Locate the cell with the specified text and output its [X, Y] center coordinate. 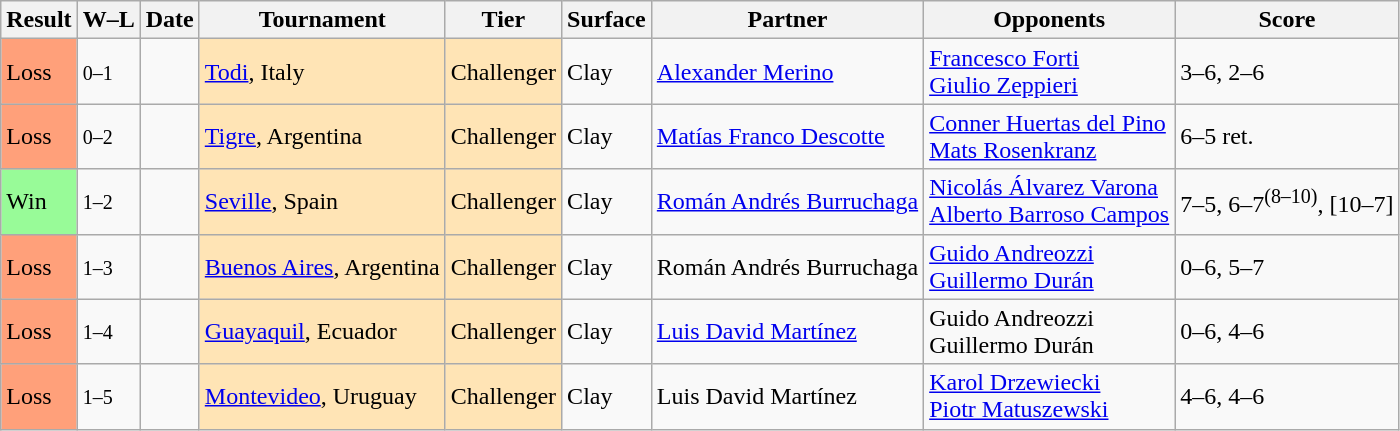
W–L [108, 20]
0–6, 5–7 [1287, 266]
3–6, 2–6 [1287, 72]
Partner [787, 20]
Seville, Spain [322, 202]
Date [170, 20]
Guayaquil, Ecuador [322, 332]
1–3 [108, 266]
Alexander Merino [787, 72]
Score [1287, 20]
1–2 [108, 202]
Win [39, 202]
7–5, 6–7(8–10), [10–7] [1287, 202]
Opponents [1050, 20]
Karol Drzewiecki Piotr Matuszewski [1050, 396]
Montevideo, Uruguay [322, 396]
Result [39, 20]
Buenos Aires, Argentina [322, 266]
Matías Franco Descotte [787, 136]
4–6, 4–6 [1287, 396]
Tournament [322, 20]
Nicolás Álvarez Varona Alberto Barroso Campos [1050, 202]
0–2 [108, 136]
Francesco Forti Giulio Zeppieri [1050, 72]
6–5 ret. [1287, 136]
1–5 [108, 396]
1–4 [108, 332]
Todi, Italy [322, 72]
Tier [503, 20]
Conner Huertas del Pino Mats Rosenkranz [1050, 136]
0–6, 4–6 [1287, 332]
Surface [607, 20]
Tigre, Argentina [322, 136]
0–1 [108, 72]
